Provide the (X, Y) coordinate of the cell's center where the given text is located.  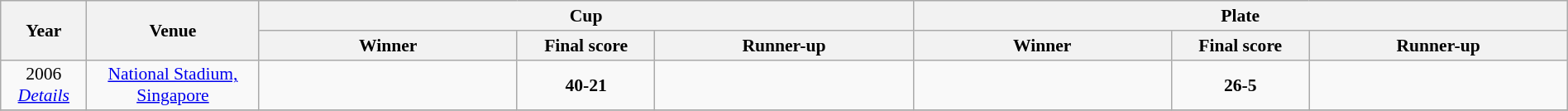
Year (44, 30)
26-5 (1241, 84)
Cup (586, 16)
Plate (1241, 16)
National Stadium, Singapore (173, 84)
2006 Details (44, 84)
Venue (173, 30)
40-21 (586, 84)
